Pinpoint the cell where the given text exists, returning its [x, y] midpoint coordinate. 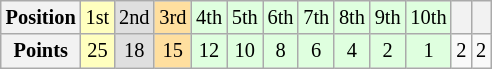
4th [209, 17]
8th [352, 17]
9th [388, 17]
10th [429, 17]
25 [98, 51]
15 [172, 51]
4 [352, 51]
Position [41, 17]
12 [209, 51]
5th [245, 17]
6th [281, 17]
7th [316, 17]
10 [245, 51]
1st [98, 17]
2nd [134, 17]
Points [41, 51]
8 [281, 51]
6 [316, 51]
18 [134, 51]
3rd [172, 17]
1 [429, 51]
